Return (x, y) of the center of cell containing provided text 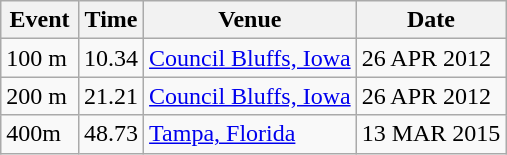
400m (40, 134)
Tampa, Florida (250, 134)
48.73 (110, 134)
10.34 (110, 58)
Time (110, 20)
21.21 (110, 96)
13 MAR 2015 (431, 134)
Date (431, 20)
100 m (40, 58)
200 m (40, 96)
Event (40, 20)
Venue (250, 20)
